Provide the (x, y) coordinate of the cell's center where the given text is located.  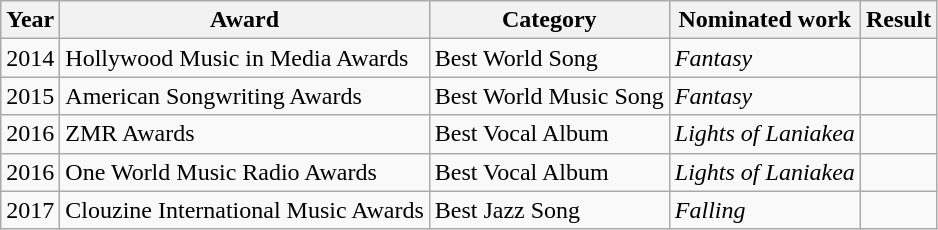
Result (898, 20)
Nominated work (764, 20)
2014 (30, 58)
One World Music Radio Awards (244, 172)
American Songwriting Awards (244, 96)
Best World Music Song (549, 96)
ZMR Awards (244, 134)
Hollywood Music in Media Awards (244, 58)
Category (549, 20)
Award (244, 20)
Clouzine International Music Awards (244, 210)
Best Jazz Song (549, 210)
Year (30, 20)
Falling (764, 210)
2017 (30, 210)
2015 (30, 96)
Best World Song (549, 58)
